Extract the (X, Y) coordinate from the center of the cell holding the provided text.  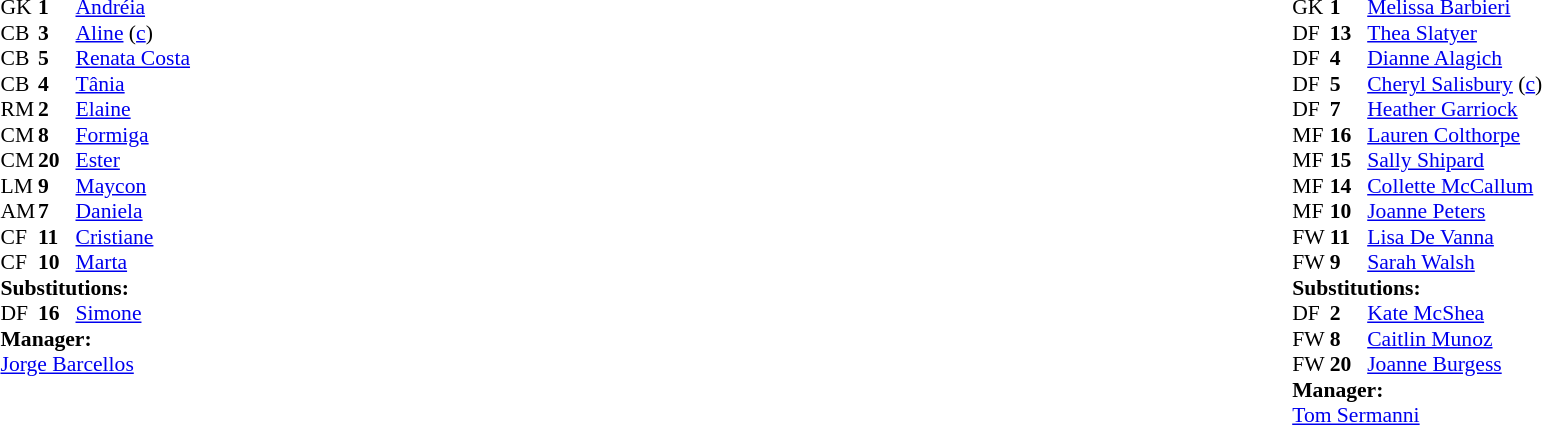
Aline (c) (134, 33)
LM (19, 186)
Lisa De Vanna (1454, 237)
Daniela (134, 211)
Maycon (134, 186)
13 (1349, 33)
RM (19, 109)
Kate McShea (1454, 313)
3 (57, 33)
Heather Garriock (1454, 109)
Cristiane (134, 237)
Sally Shipard (1454, 161)
Simone (134, 313)
Joanne Burgess (1454, 365)
AM (19, 211)
Joanne Peters (1454, 211)
Ester (134, 161)
Renata Costa (134, 59)
Lauren Colthorpe (1454, 135)
Elaine (134, 109)
Thea Slatyer (1454, 33)
Marta (134, 263)
Dianne Alagich (1454, 59)
Jorge Barcellos (95, 365)
14 (1349, 186)
Caitlin Munoz (1454, 339)
Formiga (134, 135)
15 (1349, 161)
Collette McCallum (1454, 186)
Tânia (134, 84)
Sarah Walsh (1454, 263)
Cheryl Salisbury (c) (1454, 84)
